Return the (X, Y) coordinate for the center point of the cell that contains the specified text.  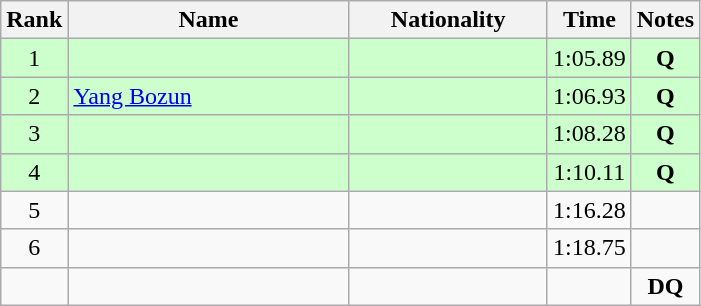
1:06.93 (589, 96)
5 (34, 210)
Notes (665, 20)
1:18.75 (589, 248)
1:05.89 (589, 58)
1:16.28 (589, 210)
Time (589, 20)
3 (34, 134)
6 (34, 248)
Name (208, 20)
DQ (665, 286)
Yang Bozun (208, 96)
1:08.28 (589, 134)
Rank (34, 20)
2 (34, 96)
Nationality (448, 20)
1:10.11 (589, 172)
1 (34, 58)
4 (34, 172)
